Scan for the cell matching the given text and deliver its [X, Y] coordinate at center. 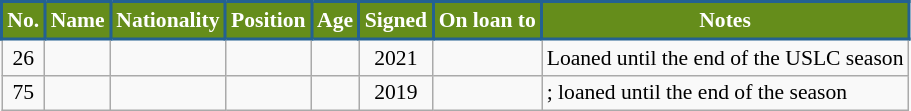
On loan to [488, 20]
; loaned until the end of the season [726, 93]
2021 [396, 57]
Loaned until the end of the USLC season [726, 57]
26 [24, 57]
Age [335, 20]
No. [24, 20]
Position [268, 20]
Name [78, 20]
75 [24, 93]
2019 [396, 93]
Notes [726, 20]
Signed [396, 20]
Nationality [168, 20]
